Detect which cell encompasses the target text, then output its [x, y] center coordinate. 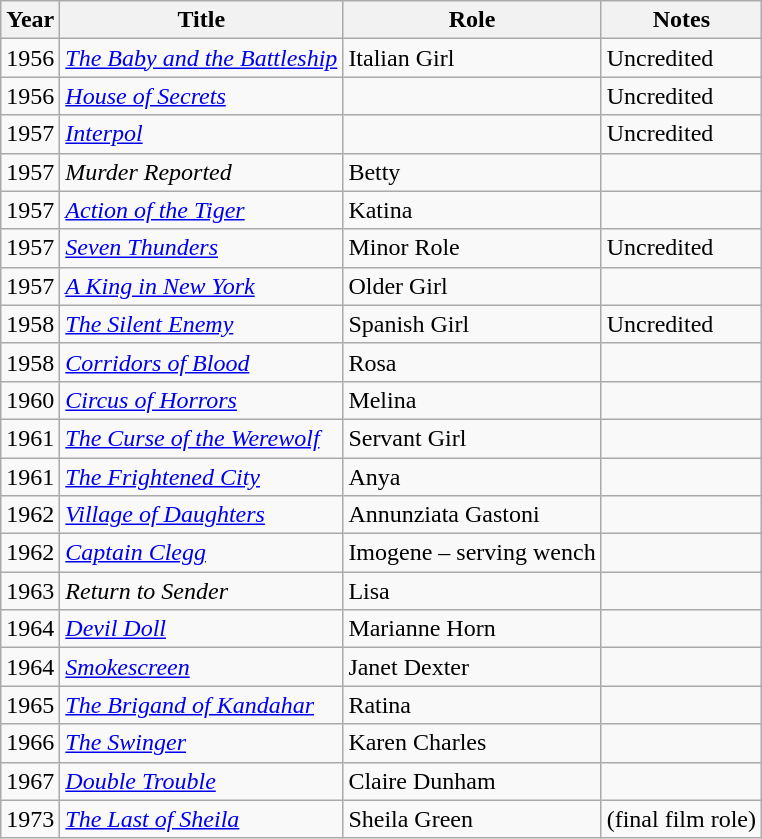
Spanish Girl [472, 324]
Return to Sender [202, 591]
1960 [30, 400]
Servant Girl [472, 438]
The Swinger [202, 743]
Italian Girl [472, 58]
Year [30, 20]
Title [202, 20]
Sheila Green [472, 819]
1967 [30, 781]
Village of Daughters [202, 515]
Role [472, 20]
House of Secrets [202, 96]
Janet Dexter [472, 667]
Karen Charles [472, 743]
Marianne Horn [472, 629]
Betty [472, 172]
Annunziata Gastoni [472, 515]
Rosa [472, 362]
Circus of Horrors [202, 400]
Imogene – serving wench [472, 553]
Minor Role [472, 248]
The Curse of the Werewolf [202, 438]
Claire Dunham [472, 781]
The Frightened City [202, 477]
Notes [681, 20]
Devil Doll [202, 629]
Interpol [202, 134]
1973 [30, 819]
1966 [30, 743]
Captain Clegg [202, 553]
Ratina [472, 705]
1965 [30, 705]
Katina [472, 210]
(final film role) [681, 819]
1963 [30, 591]
The Last of Sheila [202, 819]
Seven Thunders [202, 248]
Older Girl [472, 286]
Anya [472, 477]
The Brigand of Kandahar [202, 705]
A King in New York [202, 286]
Lisa [472, 591]
The Baby and the Battleship [202, 58]
Murder Reported [202, 172]
Melina [472, 400]
Double Trouble [202, 781]
The Silent Enemy [202, 324]
Corridors of Blood [202, 362]
Smokescreen [202, 667]
Action of the Tiger [202, 210]
